Extract the [X, Y] coordinate from the center of the cell holding the provided text.  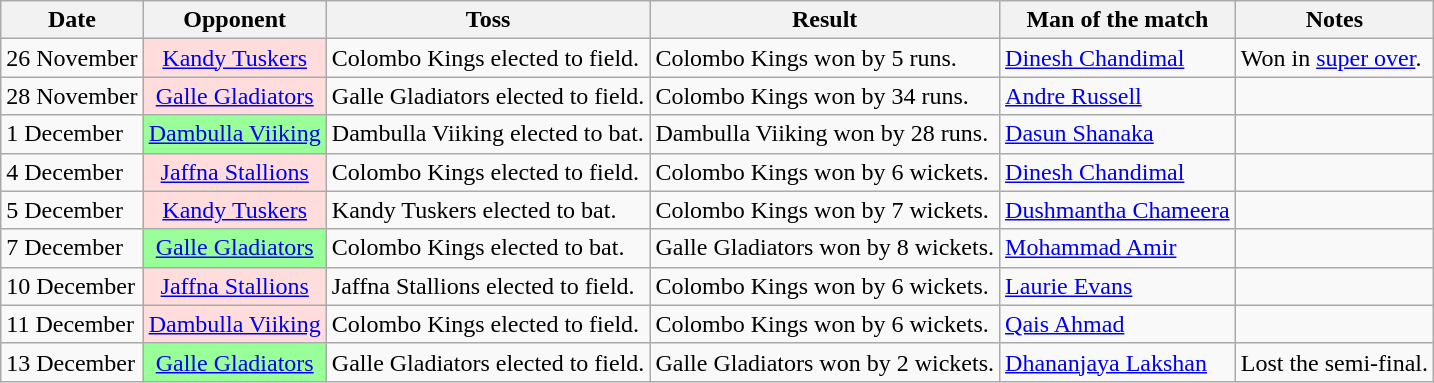
Lost the semi-final. [1334, 362]
Result [825, 20]
10 December [72, 286]
Galle Gladiators won by 8 wickets. [825, 248]
Colombo Kings won by 5 runs. [825, 58]
Dushmantha Chameera [1118, 210]
4 December [72, 172]
Colombo Kings elected to bat. [488, 248]
Colombo Kings won by 7 wickets. [825, 210]
11 December [72, 324]
Dasun Shanaka [1118, 134]
Qais Ahmad [1118, 324]
Toss [488, 20]
Jaffna Stallions elected to field. [488, 286]
Galle Gladiators won by 2 wickets. [825, 362]
7 December [72, 248]
Opponent [234, 20]
Colombo Kings won by 34 runs. [825, 96]
1 December [72, 134]
Mohammad Amir [1118, 248]
Date [72, 20]
Man of the match [1118, 20]
28 November [72, 96]
Notes [1334, 20]
Kandy Tuskers elected to bat. [488, 210]
Dhananjaya Lakshan [1118, 362]
5 December [72, 210]
Andre Russell [1118, 96]
26 November [72, 58]
Won in super over. [1334, 58]
Dambulla Viiking elected to bat. [488, 134]
Laurie Evans [1118, 286]
13 December [72, 362]
Dambulla Viiking won by 28 runs. [825, 134]
